From the cell containing the given text, extract its center point as [x, y] coordinate. 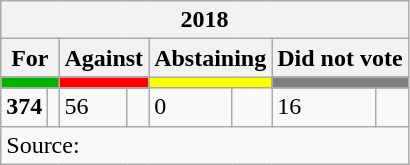
0 [190, 107]
16 [324, 107]
56 [93, 107]
Abstaining [210, 58]
For [30, 58]
Against [104, 58]
Did not vote [340, 58]
2018 [204, 20]
374 [24, 107]
Source: [204, 145]
